Output the (x, y) coordinate of the center of the cell containing the given text.  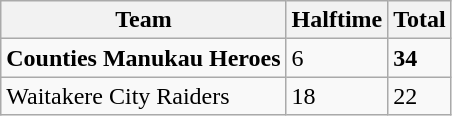
6 (337, 58)
Team (144, 20)
34 (420, 58)
Waitakere City Raiders (144, 96)
18 (337, 96)
Total (420, 20)
Halftime (337, 20)
22 (420, 96)
Counties Manukau Heroes (144, 58)
